For the text-containing cell, return its midpoint in [X, Y] coordinate format. 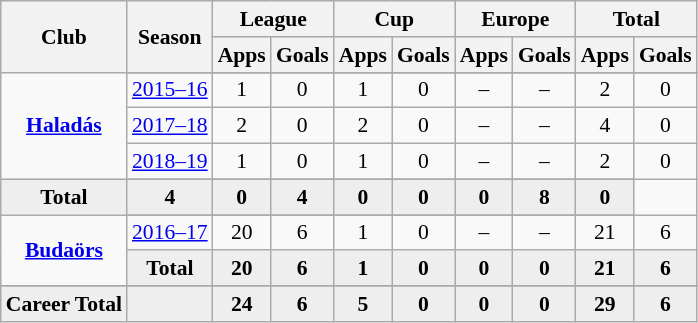
8 [544, 197]
Haladás [64, 126]
5 [363, 304]
Career Total [64, 304]
Club [64, 36]
2017–18 [170, 126]
24 [242, 304]
Europe [516, 19]
Budaörs [64, 250]
2018–19 [170, 162]
Cup [394, 19]
Season [170, 36]
League [274, 19]
2015–16 [170, 90]
29 [605, 304]
2016–17 [170, 233]
